Detect which cell encompasses the target text, then output its [X, Y] center coordinate. 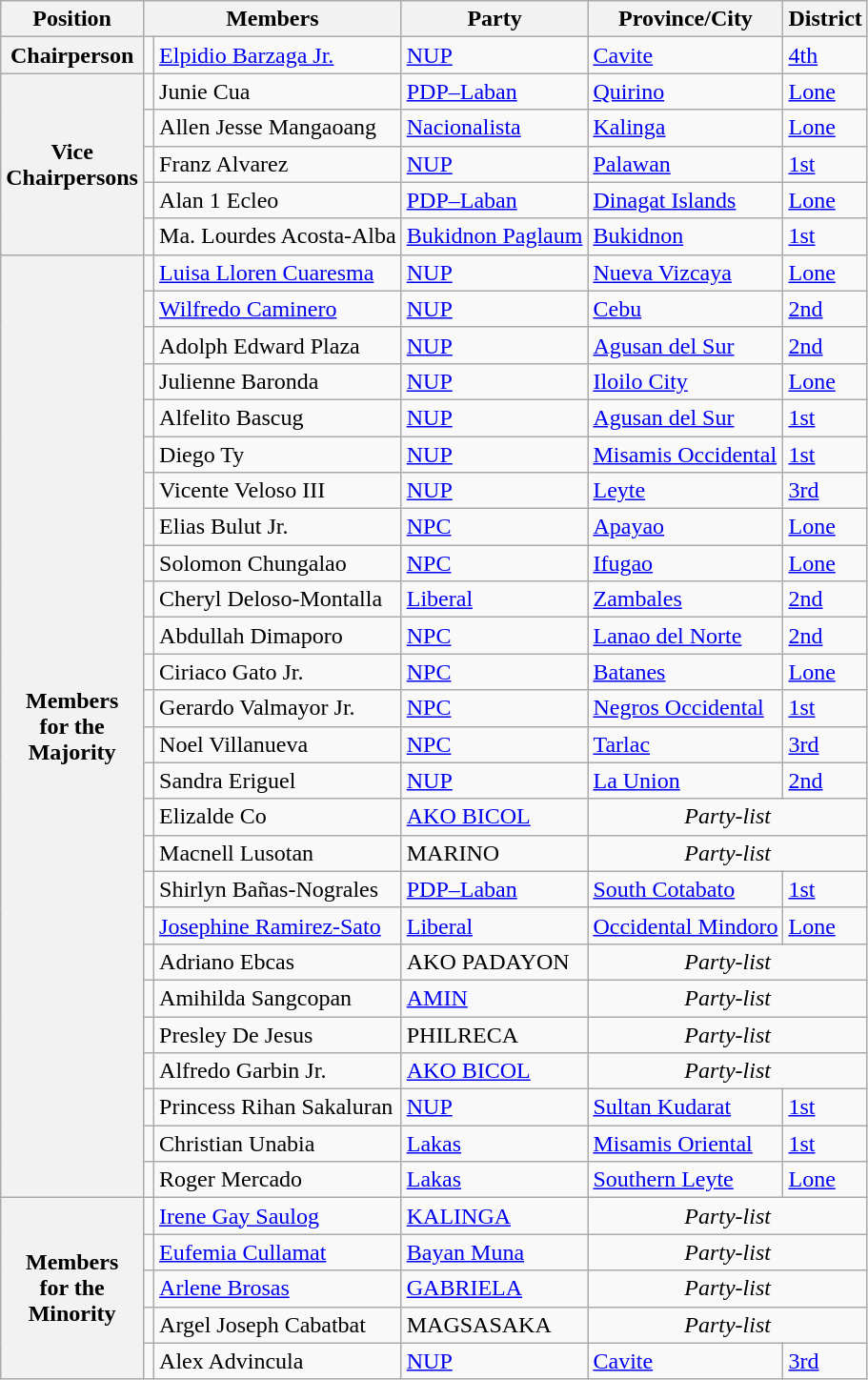
Arlene Brosas [278, 1289]
Elpidio Barzaga Jr. [278, 55]
Macnell Lusotan [278, 853]
KALINGA [495, 1216]
GABRIELA [495, 1289]
Josephine Ramirez-Sato [278, 925]
Elias Bulut Jr. [278, 527]
Southern Leyte [686, 1180]
La Union [686, 781]
Gerardo Valmayor Jr. [278, 708]
Chairperson [72, 55]
Apayao [686, 527]
Quirino [686, 91]
4th [825, 55]
Cheryl Deloso-Montalla [278, 599]
Adolph Edward Plaza [278, 345]
Vicente Veloso III [278, 491]
Kalinga [686, 128]
Lanao del Norte [686, 636]
Membersfor theMinority [72, 1289]
Irene Gay Saulog [278, 1216]
Misamis Occidental [686, 455]
Province/City [686, 19]
Alfredo Garbin Jr. [278, 1071]
MARINO [495, 853]
Allen Jesse Mangaoang [278, 128]
Argel Joseph Cabatbat [278, 1325]
Amihilda Sangcopan [278, 998]
ViceChairpersons [72, 164]
Adriano Ebcas [278, 962]
Diego Ty [278, 455]
Negros Occidental [686, 708]
Wilfredo Caminero [278, 309]
Solomon Chungalao [278, 563]
Elizalde Co [278, 817]
Occidental Mindoro [686, 925]
Bayan Muna [495, 1252]
Julienne Baronda [278, 381]
MAGSASAKA [495, 1325]
Nacionalista [495, 128]
Franz Alvarez [278, 164]
Leyte [686, 491]
Roger Mercado [278, 1180]
Membersfor theMajority [72, 726]
Princess Rihan Sakaluran [278, 1107]
Dinagat Islands [686, 200]
Tarlac [686, 744]
Luisa Lloren Cuaresma [278, 273]
Bukidnon Paglaum [495, 236]
Christian Unabia [278, 1144]
Misamis Oriental [686, 1144]
Ifugao [686, 563]
AMIN [495, 998]
Shirlyn Bañas-Nograles [278, 889]
Cebu [686, 309]
Junie Cua [278, 91]
Sandra Eriguel [278, 781]
Palawan [686, 164]
Alex Advincula [278, 1361]
South Cotabato [686, 889]
District [825, 19]
Eufemia Cullamat [278, 1252]
Members [273, 19]
Noel Villanueva [278, 744]
Batanes [686, 672]
Ma. Lourdes Acosta-Alba [278, 236]
Ciriaco Gato Jr. [278, 672]
Iloilo City [686, 381]
Alan 1 Ecleo [278, 200]
Abdullah Dimaporo [278, 636]
AKO PADAYON [495, 962]
Party [495, 19]
Sultan Kudarat [686, 1107]
Position [72, 19]
Zambales [686, 599]
Nueva Vizcaya [686, 273]
Alfelito Bascug [278, 417]
Presley De Jesus [278, 1034]
Bukidnon [686, 236]
PHILRECA [495, 1034]
